For the text-containing cell, return its midpoint in [x, y] coordinate format. 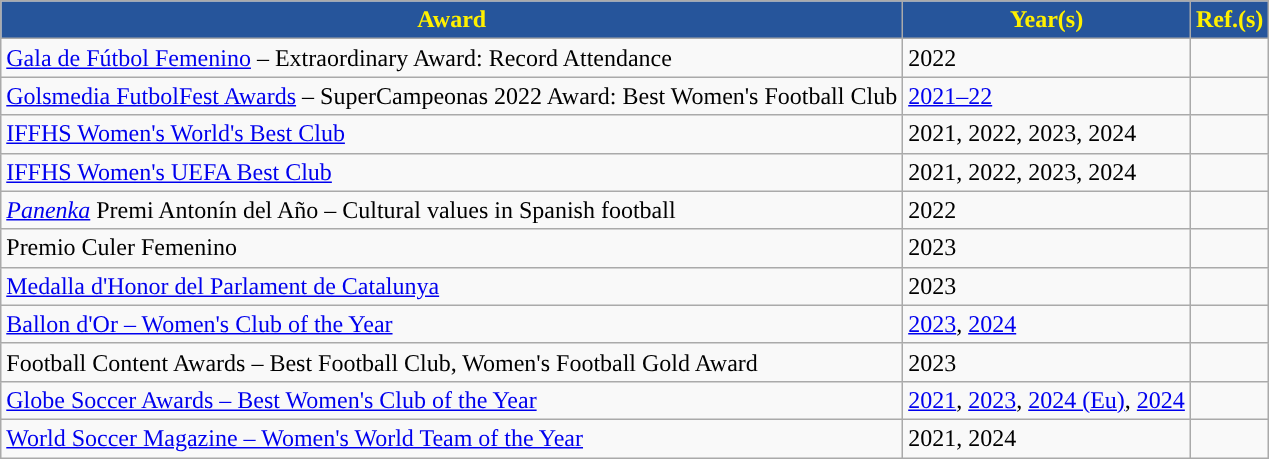
Golsmedia FutbolFest Awards – SuperCampeonas 2022 Award: Best Women's Football Club [452, 96]
Ballon d'Or – Women's Club of the Year [452, 324]
Gala de Fútbol Femenino – Extraordinary Award: Record Attendance [452, 58]
Medalla d'Honor del Parlament de Catalunya [452, 286]
2023, 2024 [1047, 324]
2021–22 [1047, 96]
Ref.(s) [1229, 20]
IFFHS Women's UEFA Best Club [452, 172]
Football Content Awards – Best Football Club, Women's Football Gold Award [452, 362]
Year(s) [1047, 20]
Premio Culer Femenino [452, 248]
2021, 2024 [1047, 438]
IFFHS Women's World's Best Club [452, 134]
Panenka Premi Antonín del Año – Cultural values in Spanish football [452, 210]
2021, 2023, 2024 (Eu), 2024 [1047, 400]
Award [452, 20]
Globe Soccer Awards – Best Women's Club of the Year [452, 400]
World Soccer Magazine – Women's World Team of the Year [452, 438]
